Scan for the cell matching the given text and deliver its (X, Y) coordinate at center. 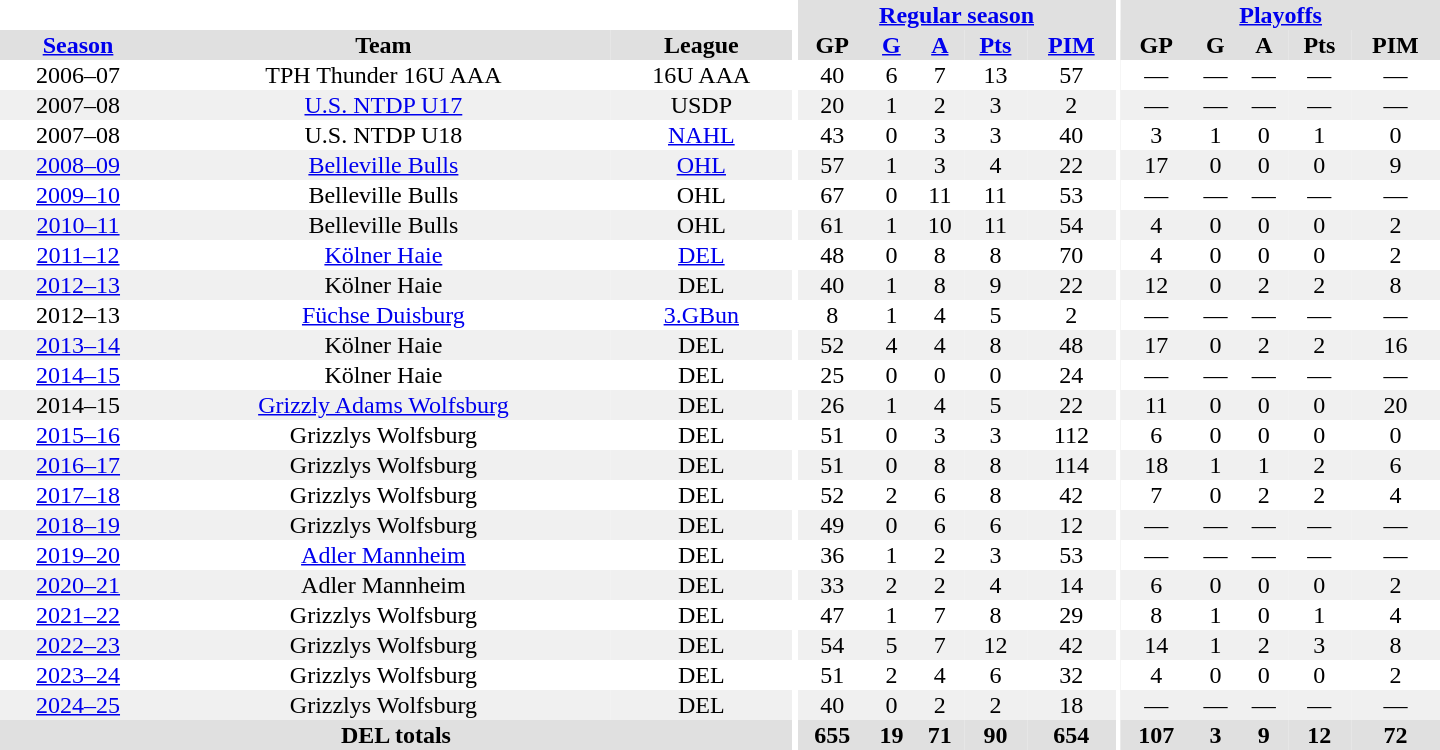
24 (1072, 375)
70 (1072, 255)
10 (940, 225)
NAHL (702, 135)
2008–09 (78, 165)
USDP (702, 105)
33 (832, 585)
2021–22 (78, 615)
47 (832, 615)
112 (1072, 435)
61 (832, 225)
2018–19 (78, 525)
2019–20 (78, 555)
2017–18 (78, 495)
2006–07 (78, 75)
29 (1072, 615)
Playoffs (1280, 15)
107 (1156, 735)
2023–24 (78, 675)
16 (1396, 345)
71 (940, 735)
25 (832, 375)
U.S. NTDP U18 (384, 135)
Regular season (956, 15)
2024–25 (78, 705)
13 (996, 75)
Season (78, 45)
19 (891, 735)
2020–21 (78, 585)
2013–14 (78, 345)
43 (832, 135)
Team (384, 45)
2015–16 (78, 435)
2011–12 (78, 255)
U.S. NTDP U17 (384, 105)
League (702, 45)
16U AAA (702, 75)
Grizzly Adams Wolfsburg (384, 405)
32 (1072, 675)
Füchse Duisburg (384, 315)
67 (832, 195)
72 (1396, 735)
36 (832, 555)
49 (832, 525)
90 (996, 735)
26 (832, 405)
2009–10 (78, 195)
TPH Thunder 16U AAA (384, 75)
654 (1072, 735)
655 (832, 735)
2016–17 (78, 465)
3.GBun (702, 315)
DEL totals (396, 735)
2010–11 (78, 225)
2022–23 (78, 645)
114 (1072, 465)
